Pinpoint the cell where the given text exists, returning its (X, Y) midpoint coordinate. 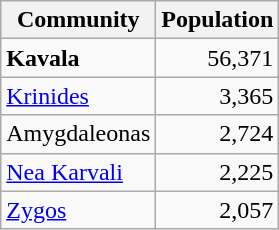
Kavala (78, 58)
Krinides (78, 96)
2,225 (218, 172)
Zygos (78, 210)
Population (218, 20)
56,371 (218, 58)
Nea Karvali (78, 172)
Amygdaleonas (78, 134)
3,365 (218, 96)
Community (78, 20)
2,057 (218, 210)
2,724 (218, 134)
